Return [X, Y] of the center of cell containing provided text 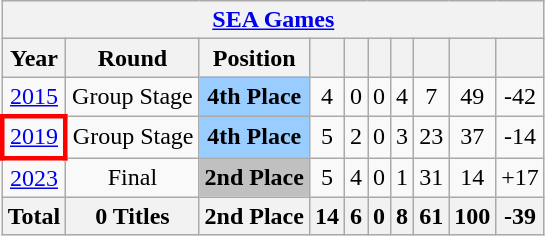
2023 [34, 178]
31 [432, 178]
2015 [34, 97]
37 [472, 136]
-42 [520, 97]
2019 [34, 136]
0 Titles [132, 216]
1 [402, 178]
Final [132, 178]
100 [472, 216]
Total [34, 216]
3 [402, 136]
61 [432, 216]
-39 [520, 216]
Position [254, 58]
-14 [520, 136]
6 [356, 216]
49 [472, 97]
SEA Games [273, 20]
8 [402, 216]
23 [432, 136]
2 [356, 136]
Round [132, 58]
Year [34, 58]
+17 [520, 178]
7 [432, 97]
